Determine the (X, Y) coordinate at the center of the cell enclosing the given text.  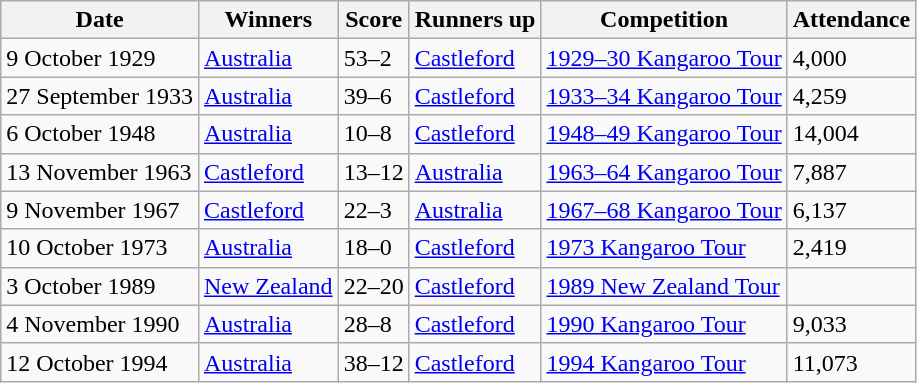
14,004 (851, 134)
Competition (664, 20)
10–8 (374, 134)
18–0 (374, 248)
1973 Kangaroo Tour (664, 248)
22–3 (374, 210)
12 October 1994 (100, 362)
Winners (268, 20)
1933–34 Kangaroo Tour (664, 96)
53–2 (374, 58)
New Zealand (268, 286)
Attendance (851, 20)
Date (100, 20)
1989 New Zealand Tour (664, 286)
2,419 (851, 248)
4,000 (851, 58)
6 October 1948 (100, 134)
9 October 1929 (100, 58)
Score (374, 20)
1967–68 Kangaroo Tour (664, 210)
1929–30 Kangaroo Tour (664, 58)
1990 Kangaroo Tour (664, 324)
9,033 (851, 324)
22–20 (374, 286)
9 November 1967 (100, 210)
10 October 1973 (100, 248)
11,073 (851, 362)
13–12 (374, 172)
Runners up (475, 20)
4,259 (851, 96)
1994 Kangaroo Tour (664, 362)
28–8 (374, 324)
1948–49 Kangaroo Tour (664, 134)
4 November 1990 (100, 324)
1963–64 Kangaroo Tour (664, 172)
39–6 (374, 96)
27 September 1933 (100, 96)
7,887 (851, 172)
6,137 (851, 210)
13 November 1963 (100, 172)
3 October 1989 (100, 286)
38–12 (374, 362)
